Find where the given text appears and provide that cell's center as (x, y) coordinate. 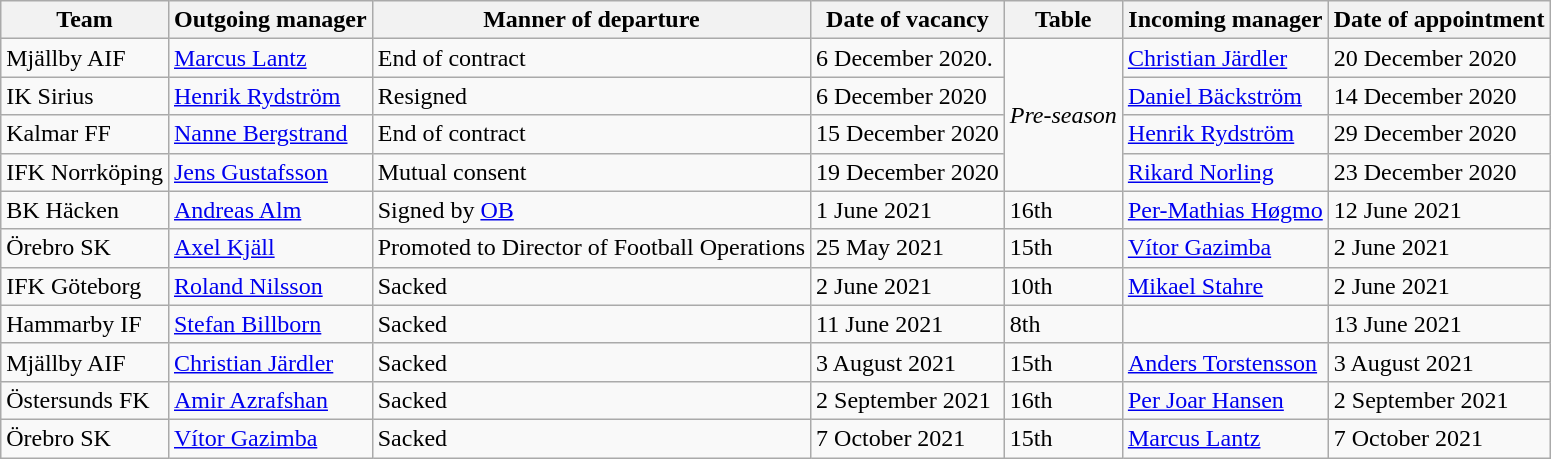
Daniel Bäckström (1225, 96)
Incoming manager (1225, 20)
Signed by OB (591, 210)
Roland Nilsson (270, 286)
Per Joar Hansen (1225, 400)
20 December 2020 (1439, 58)
11 June 2021 (908, 324)
10th (1063, 286)
Manner of departure (591, 20)
IFK Göteborg (85, 286)
Date of vacancy (908, 20)
Pre-season (1063, 115)
Team (85, 20)
1 June 2021 (908, 210)
Resigned (591, 96)
29 December 2020 (1439, 134)
25 May 2021 (908, 248)
Axel Kjäll (270, 248)
IK Sirius (85, 96)
Table (1063, 20)
Andreas Alm (270, 210)
BK Häcken (85, 210)
Date of appointment (1439, 20)
12 June 2021 (1439, 210)
19 December 2020 (908, 172)
Mutual consent (591, 172)
Rikard Norling (1225, 172)
Promoted to Director of Football Operations (591, 248)
Östersunds FK (85, 400)
6 December 2020. (908, 58)
Nanne Bergstrand (270, 134)
Per-Mathias Høgmo (1225, 210)
Mikael Stahre (1225, 286)
13 June 2021 (1439, 324)
Amir Azrafshan (270, 400)
Jens Gustafsson (270, 172)
IFK Norrköping (85, 172)
15 December 2020 (908, 134)
6 December 2020 (908, 96)
Anders Torstensson (1225, 362)
Kalmar FF (85, 134)
Stefan Billborn (270, 324)
Hammarby IF (85, 324)
14 December 2020 (1439, 96)
Outgoing manager (270, 20)
23 December 2020 (1439, 172)
8th (1063, 324)
